From the cell containing the given text, extract its center point as [X, Y] coordinate. 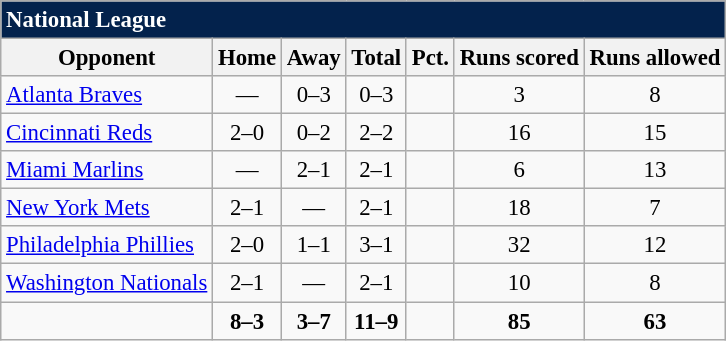
Cincinnati Reds [107, 133]
National League [364, 20]
3–1 [376, 245]
Miami Marlins [107, 170]
Runs scored [519, 58]
10 [519, 283]
Philadelphia Phillies [107, 245]
Runs allowed [655, 58]
Opponent [107, 58]
1–1 [314, 245]
15 [655, 133]
7 [655, 208]
12 [655, 245]
Home [248, 58]
18 [519, 208]
3–7 [314, 321]
13 [655, 170]
Washington Nationals [107, 283]
3 [519, 95]
16 [519, 133]
2–2 [376, 133]
6 [519, 170]
Away [314, 58]
85 [519, 321]
Pct. [430, 58]
Total [376, 58]
11–9 [376, 321]
8–3 [248, 321]
32 [519, 245]
New York Mets [107, 208]
63 [655, 321]
Atlanta Braves [107, 95]
0–2 [314, 133]
